Detect which cell encompasses the target text, then output its (x, y) center coordinate. 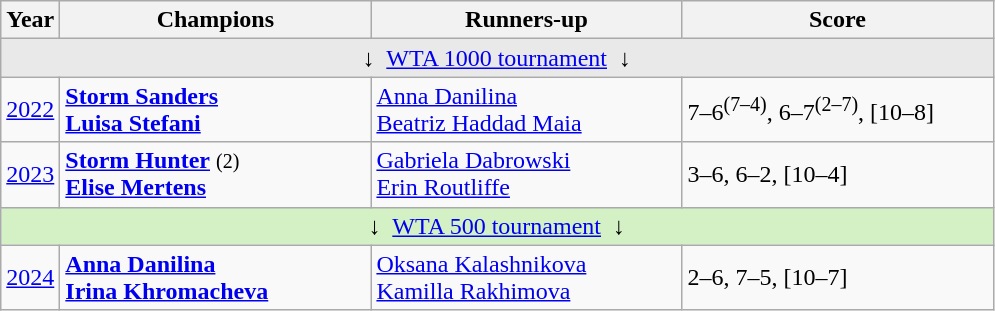
Champions (216, 20)
Score (838, 20)
Year (30, 20)
↓ WTA 1000 tournament ↓ (497, 58)
3–6, 6–2, [10–4] (838, 174)
↓ WTA 500 tournament ↓ (497, 226)
2–6, 7–5, [10–7] (838, 278)
Storm Sanders Luisa Stefani (216, 110)
Anna Danilina Irina Khromacheva (216, 278)
7–6(7–4), 6–7(2–7), [10–8] (838, 110)
Anna Danilina Beatriz Haddad Maia (526, 110)
2022 (30, 110)
2024 (30, 278)
Storm Hunter (2) Elise Mertens (216, 174)
Runners-up (526, 20)
Gabriela Dabrowski Erin Routliffe (526, 174)
Oksana Kalashnikova Kamilla Rakhimova (526, 278)
2023 (30, 174)
